Return the [x, y] coordinate for the center point of the cell that contains the specified text.  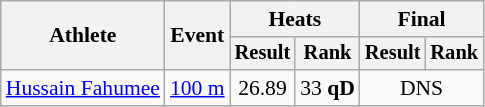
Athlete [83, 36]
Hussain Fahumee [83, 88]
Event [198, 36]
33 qD [328, 88]
Final [422, 19]
DNS [422, 88]
26.89 [263, 88]
100 m [198, 88]
Heats [295, 19]
